Provide the (X, Y) coordinate of the cell's center where the given text is located.  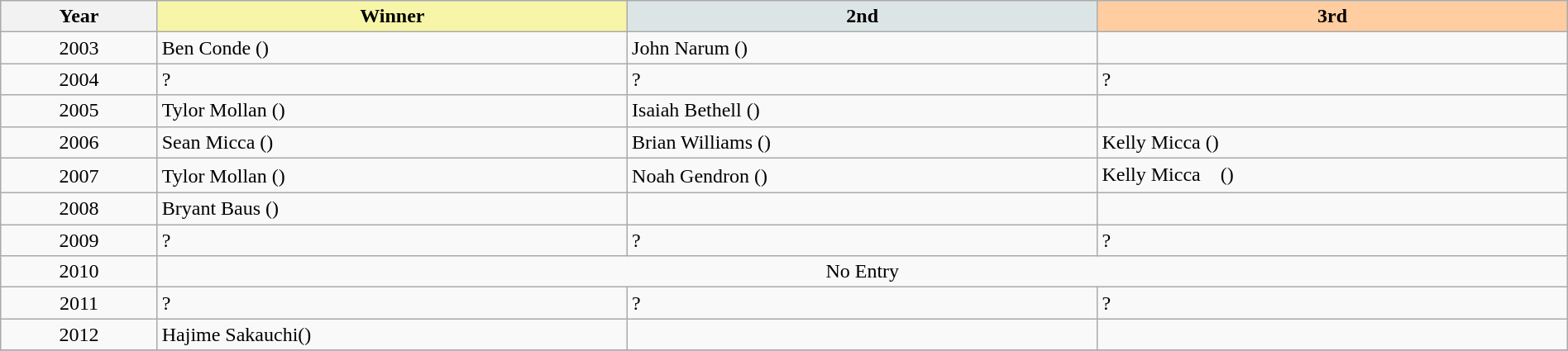
John Narum () (863, 48)
Hajime Sakauchi() (392, 334)
3rd (1332, 17)
2010 (79, 272)
Noah Gendron () (863, 175)
Winner (392, 17)
Sean Micca () (392, 142)
2008 (79, 209)
Bryant Baus () (392, 209)
Ben Conde () (392, 48)
No Entry (862, 272)
2009 (79, 240)
2nd (863, 17)
2011 (79, 303)
Isaiah Bethell () (863, 111)
Brian Williams () (863, 142)
2006 (79, 142)
2005 (79, 111)
2003 (79, 48)
2007 (79, 175)
Year (79, 17)
2012 (79, 334)
2004 (79, 79)
